Pinpoint the cell where the given text exists, returning its (x, y) midpoint coordinate. 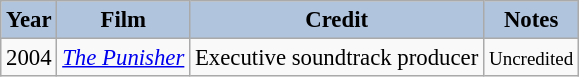
Year (29, 20)
Executive soundtrack producer (337, 58)
Uncredited (532, 58)
The Punisher (124, 58)
Notes (532, 20)
Film (124, 20)
2004 (29, 58)
Credit (337, 20)
